For the text-containing cell, return its midpoint in [x, y] coordinate format. 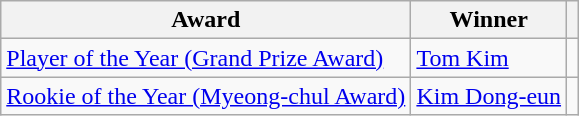
Player of the Year (Grand Prize Award) [206, 58]
Rookie of the Year (Myeong-chul Award) [206, 96]
Winner [489, 20]
Award [206, 20]
Tom Kim [489, 58]
Kim Dong-eun [489, 96]
